Identify which cell holds the provided text, then report its [x, y] central coordinate. 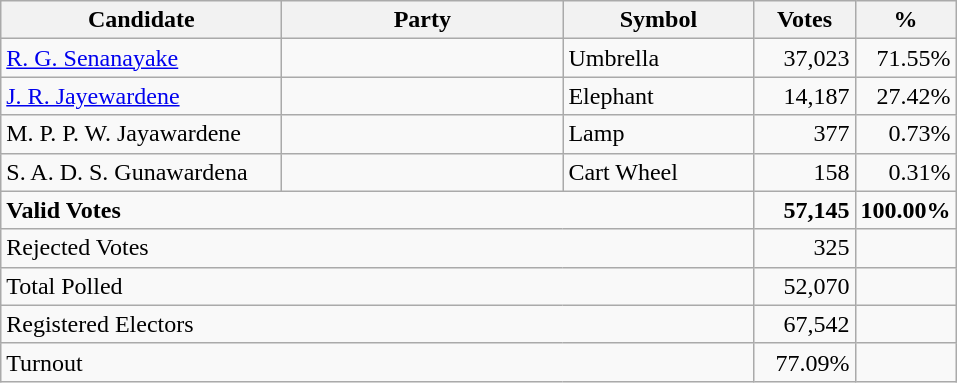
J. R. Jayewardene [142, 96]
Party [422, 20]
Registered Electors [378, 324]
27.42% [906, 96]
Lamp [658, 134]
Turnout [378, 362]
Umbrella [658, 58]
67,542 [804, 324]
Valid Votes [378, 210]
158 [804, 172]
% [906, 20]
S. A. D. S. Gunawardena [142, 172]
377 [804, 134]
57,145 [804, 210]
Cart Wheel [658, 172]
325 [804, 248]
37,023 [804, 58]
Total Polled [378, 286]
R. G. Senanayake [142, 58]
M. P. P. W. Jayawardene [142, 134]
Votes [804, 20]
71.55% [906, 58]
Rejected Votes [378, 248]
Candidate [142, 20]
0.31% [906, 172]
Elephant [658, 96]
52,070 [804, 286]
100.00% [906, 210]
0.73% [906, 134]
77.09% [804, 362]
14,187 [804, 96]
Symbol [658, 20]
